Extract the (X, Y) coordinate from the center of the cell holding the provided text.  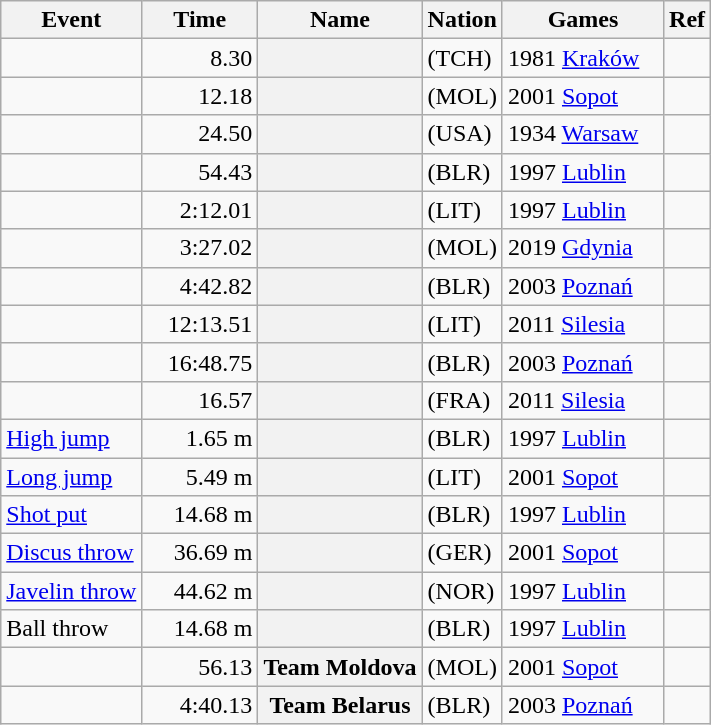
4:42.82 (200, 286)
Name (340, 20)
3:27.02 (200, 248)
44.62 m (200, 591)
Team Moldova (340, 667)
5.49 m (200, 477)
12:13.51 (200, 324)
Ball throw (72, 629)
High jump (72, 438)
1981 Kraków (582, 58)
(GER) (462, 553)
24.50 (200, 134)
Nation (462, 20)
54.43 (200, 172)
12.18 (200, 96)
(USA) (462, 134)
Discus throw (72, 553)
4:40.13 (200, 705)
Games (582, 20)
16:48.75 (200, 362)
Time (200, 20)
Event (72, 20)
Long jump (72, 477)
56.13 (200, 667)
Javelin throw (72, 591)
Team Belarus (340, 705)
1934 Warsaw (582, 134)
(NOR) (462, 591)
Ref (688, 20)
(FRA) (462, 400)
Shot put (72, 515)
1.65 m (200, 438)
8.30 (200, 58)
16.57 (200, 400)
2019 Gdynia (582, 248)
2:12.01 (200, 210)
(TCH) (462, 58)
36.69 m (200, 553)
